From the cell containing the given text, extract its center point as (x, y) coordinate. 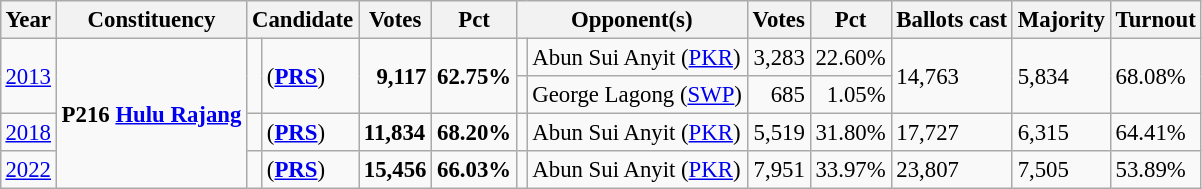
3,283 (778, 57)
68.20% (474, 133)
62.75% (474, 76)
5,519 (778, 133)
64.41% (1156, 133)
Majority (1061, 20)
Year (28, 20)
6,315 (1061, 133)
7,505 (1061, 170)
9,117 (396, 76)
Turnout (1156, 20)
53.89% (1156, 170)
31.80% (850, 133)
Ballots cast (952, 20)
685 (778, 95)
5,834 (1061, 76)
15,456 (396, 170)
23,807 (952, 170)
2018 (28, 133)
2013 (28, 76)
2022 (28, 170)
17,727 (952, 133)
22.60% (850, 57)
1.05% (850, 95)
Opponent(s) (632, 20)
33.97% (850, 170)
George Lagong (SWP) (637, 95)
68.08% (1156, 76)
7,951 (778, 170)
11,834 (396, 133)
P216 Hulu Rajang (151, 113)
66.03% (474, 170)
Candidate (303, 20)
Constituency (151, 20)
14,763 (952, 76)
